Output the [X, Y] coordinate of the center of the cell containing the given text.  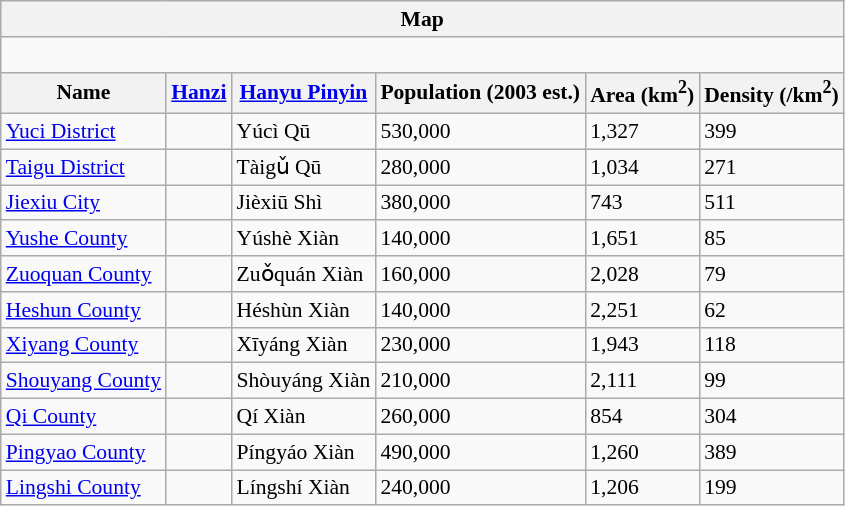
Xīyáng Xiàn [303, 345]
Jiexiu City [84, 203]
99 [771, 381]
Zuoquan County [84, 274]
Tàigǔ Qū [303, 167]
1,651 [642, 239]
Yúshè Xiàn [303, 239]
Píngyáo Xiàn [303, 452]
Zuǒquán Xiàn [303, 274]
Xiyang County [84, 345]
Name [84, 92]
280,000 [480, 167]
304 [771, 417]
2,111 [642, 381]
389 [771, 452]
1,260 [642, 452]
240,000 [480, 488]
2,028 [642, 274]
Jièxiū Shì [303, 203]
1,327 [642, 132]
Hanyu Pinyin [303, 92]
Héshùn Xiàn [303, 310]
79 [771, 274]
199 [771, 488]
2,251 [642, 310]
Yushe County [84, 239]
85 [771, 239]
62 [771, 310]
1,034 [642, 167]
Heshun County [84, 310]
743 [642, 203]
Lingshi County [84, 488]
210,000 [480, 381]
530,000 [480, 132]
490,000 [480, 452]
Population (2003 est.) [480, 92]
511 [771, 203]
Língshí Xiàn [303, 488]
Shouyang County [84, 381]
Hanzi [198, 92]
854 [642, 417]
230,000 [480, 345]
Density (/km2) [771, 92]
260,000 [480, 417]
1,943 [642, 345]
380,000 [480, 203]
271 [771, 167]
399 [771, 132]
Pingyao County [84, 452]
160,000 [480, 274]
Yuci District [84, 132]
Qi County [84, 417]
Yúcì Qū [303, 132]
Taigu District [84, 167]
Area (km2) [642, 92]
Map [422, 19]
Shòuyáng Xiàn [303, 381]
118 [771, 345]
1,206 [642, 488]
Qí Xiàn [303, 417]
